Extract the (x, y) coordinate from the center of the cell holding the provided text.  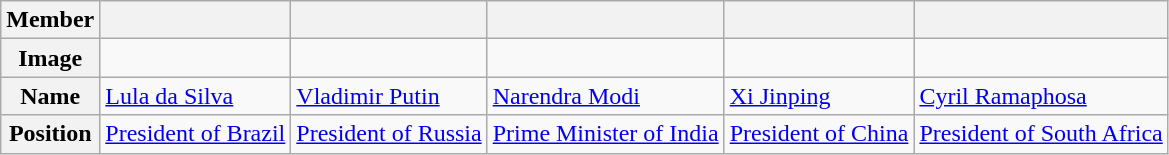
Prime Minister of India (606, 134)
Vladimir Putin (389, 96)
Lula da Silva (196, 96)
President of South Africa (1041, 134)
Member (50, 20)
Position (50, 134)
President of China (819, 134)
Name (50, 96)
Image (50, 58)
Xi Jinping (819, 96)
President of Brazil (196, 134)
Narendra Modi (606, 96)
President of Russia (389, 134)
Cyril Ramaphosa (1041, 96)
